From the cell containing the given text, extract its center point as [X, Y] coordinate. 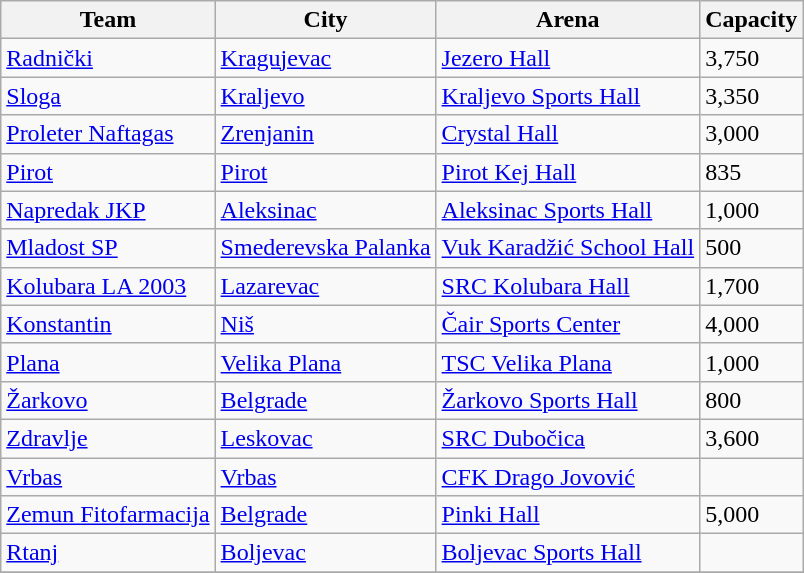
Napredak JKP [108, 210]
Konstantin [108, 324]
Rtanj [108, 553]
835 [752, 172]
5,000 [752, 515]
Leskovac [326, 438]
Jezero Hall [568, 58]
500 [752, 248]
3,000 [752, 134]
Velika Plana [326, 362]
Lazarevac [326, 286]
1,700 [752, 286]
SRC Dubočica [568, 438]
CFK Drago Jovović [568, 477]
Aleksinac [326, 210]
Niš [326, 324]
Žarkovo [108, 400]
Mladost SP [108, 248]
Zrenjanin [326, 134]
Kolubara LA 2003 [108, 286]
Sloga [108, 96]
Kraljevo Sports Hall [568, 96]
Zemun Fitofarmacija [108, 515]
TSC Velika Plana [568, 362]
Boljevac Sports Hall [568, 553]
Team [108, 20]
Smederevska Palanka [326, 248]
Pinki Hall [568, 515]
Arena [568, 20]
Capacity [752, 20]
Proleter Naftagas [108, 134]
Zdravlje [108, 438]
Radnički [108, 58]
Vuk Karadžić School Hall [568, 248]
SRC Kolubara Hall [568, 286]
Crystal Hall [568, 134]
3,750 [752, 58]
Čair Sports Center [568, 324]
Pirot Kej Hall [568, 172]
3,350 [752, 96]
Plana [108, 362]
Žarkovo Sports Hall [568, 400]
Boljevac [326, 553]
Kragujevac [326, 58]
Aleksinac Sports Hall [568, 210]
800 [752, 400]
City [326, 20]
Kraljevo [326, 96]
3,600 [752, 438]
4,000 [752, 324]
